Locate the cell with the specified text and output its [x, y] center coordinate. 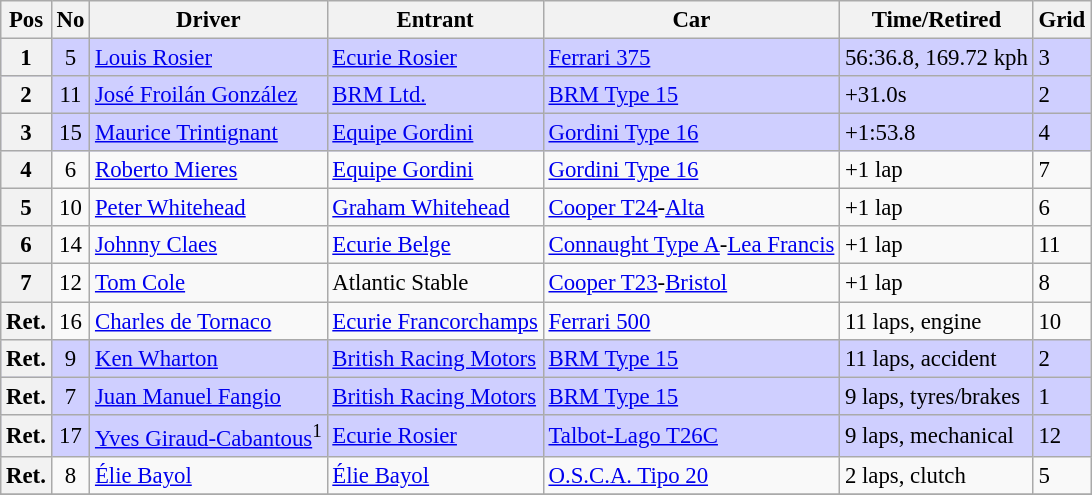
9 [70, 358]
2 laps, clutch [937, 476]
BRM Ltd. [435, 95]
9 laps, tyres/brakes [937, 396]
Ferrari 375 [691, 58]
Peter Whitehead [208, 208]
José Froilán González [208, 95]
Time/Retired [937, 20]
Connaught Type A-Lea Francis [691, 245]
16 [70, 321]
Talbot-Lago T26C [691, 435]
Entrant [435, 20]
O.S.C.A. Tipo 20 [691, 476]
Yves Giraud-Cabantous1 [208, 435]
9 laps, mechanical [937, 435]
11 laps, accident [937, 358]
Atlantic Stable [435, 283]
No [70, 20]
11 laps, engine [937, 321]
14 [70, 245]
Louis Rosier [208, 58]
Maurice Trintignant [208, 133]
Car [691, 20]
Roberto Mieres [208, 170]
Driver [208, 20]
+31.0s [937, 95]
Ecurie Belge [435, 245]
Ferrari 500 [691, 321]
Cooper T24-Alta [691, 208]
Cooper T23-Bristol [691, 283]
Ken Wharton [208, 358]
Graham Whitehead [435, 208]
Grid [1062, 20]
+1:53.8 [937, 133]
15 [70, 133]
56:36.8, 169.72 kph [937, 58]
Ecurie Francorchamps [435, 321]
Juan Manuel Fangio [208, 396]
Charles de Tornaco [208, 321]
17 [70, 435]
Johnny Claes [208, 245]
Pos [26, 20]
Tom Cole [208, 283]
